Identify which cell holds the provided text, then report its (x, y) central coordinate. 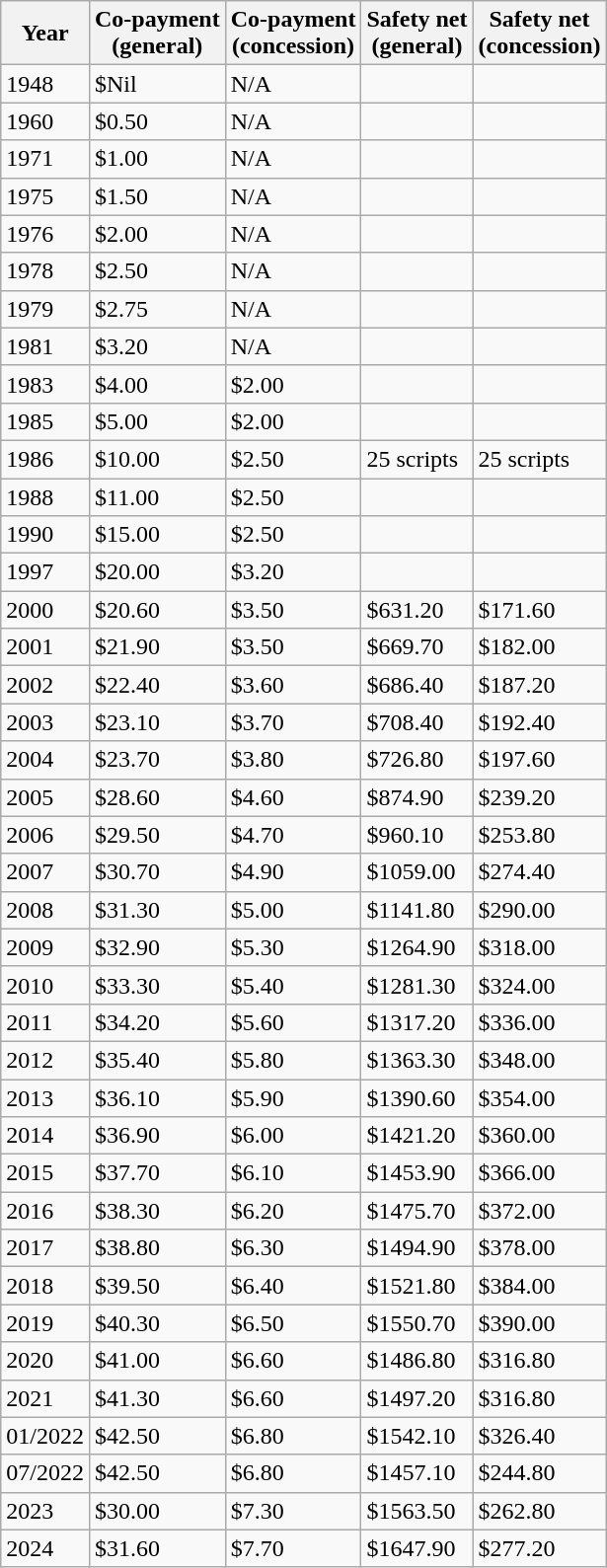
$1264.90 (417, 947)
1990 (45, 535)
$1494.90 (417, 1248)
$7.30 (293, 1511)
$1486.80 (417, 1361)
$1141.80 (417, 910)
$36.10 (157, 1098)
$33.30 (157, 985)
$20.60 (157, 610)
$20.00 (157, 572)
2009 (45, 947)
1985 (45, 421)
$28.60 (157, 797)
$10.00 (157, 459)
$274.40 (539, 872)
$360.00 (539, 1136)
$187.20 (539, 685)
1971 (45, 159)
1978 (45, 271)
2012 (45, 1060)
2005 (45, 797)
$874.90 (417, 797)
$960.10 (417, 835)
1981 (45, 346)
$378.00 (539, 1248)
01/2022 (45, 1436)
2006 (45, 835)
$1647.90 (417, 1548)
$686.40 (417, 685)
$5.30 (293, 947)
$1059.00 (417, 872)
2001 (45, 647)
$29.50 (157, 835)
$5.80 (293, 1060)
2011 (45, 1022)
1948 (45, 84)
2003 (45, 722)
2023 (45, 1511)
$336.00 (539, 1022)
$262.80 (539, 1511)
$348.00 (539, 1060)
$1457.10 (417, 1473)
$6.40 (293, 1286)
$6.10 (293, 1173)
$372.00 (539, 1211)
$1521.80 (417, 1286)
$192.40 (539, 722)
$318.00 (539, 947)
$1550.70 (417, 1323)
2020 (45, 1361)
$631.20 (417, 610)
$171.60 (539, 610)
$39.50 (157, 1286)
07/2022 (45, 1473)
2021 (45, 1398)
2015 (45, 1173)
$197.60 (539, 760)
1976 (45, 234)
$38.30 (157, 1211)
1997 (45, 572)
1986 (45, 459)
Year (45, 34)
$1475.70 (417, 1211)
$366.00 (539, 1173)
$726.80 (417, 760)
$1281.30 (417, 985)
$290.00 (539, 910)
$37.70 (157, 1173)
Safety net (general) (417, 34)
$354.00 (539, 1098)
$239.20 (539, 797)
$4.90 (293, 872)
2018 (45, 1286)
$326.40 (539, 1436)
$5.60 (293, 1022)
$390.00 (539, 1323)
2004 (45, 760)
1975 (45, 196)
$21.90 (157, 647)
$23.10 (157, 722)
$182.00 (539, 647)
$1453.90 (417, 1173)
$277.20 (539, 1548)
$6.30 (293, 1248)
2010 (45, 985)
$36.90 (157, 1136)
Safety net (concession) (539, 34)
$6.50 (293, 1323)
$1497.20 (417, 1398)
2007 (45, 872)
1979 (45, 309)
$253.80 (539, 835)
$324.00 (539, 985)
$3.80 (293, 760)
$6.00 (293, 1136)
$1.00 (157, 159)
2013 (45, 1098)
$23.70 (157, 760)
$41.00 (157, 1361)
$669.70 (417, 647)
$34.20 (157, 1022)
$384.00 (539, 1286)
$35.40 (157, 1060)
$4.60 (293, 797)
$7.70 (293, 1548)
$5.90 (293, 1098)
$11.00 (157, 496)
$32.90 (157, 947)
$0.50 (157, 121)
$22.40 (157, 685)
$6.20 (293, 1211)
$15.00 (157, 535)
2002 (45, 685)
2016 (45, 1211)
$708.40 (417, 722)
Co-payment(general) (157, 34)
$1317.20 (417, 1022)
2019 (45, 1323)
$40.30 (157, 1323)
$31.30 (157, 910)
$1363.30 (417, 1060)
$38.80 (157, 1248)
$4.00 (157, 384)
2000 (45, 610)
$1.50 (157, 196)
$1421.20 (417, 1136)
$5.40 (293, 985)
$2.75 (157, 309)
$Nil (157, 84)
$4.70 (293, 835)
$30.00 (157, 1511)
$1563.50 (417, 1511)
2014 (45, 1136)
2008 (45, 910)
2017 (45, 1248)
$3.70 (293, 722)
1960 (45, 121)
1983 (45, 384)
2024 (45, 1548)
$1542.10 (417, 1436)
1988 (45, 496)
$31.60 (157, 1548)
$30.70 (157, 872)
$3.60 (293, 685)
$1390.60 (417, 1098)
$41.30 (157, 1398)
$244.80 (539, 1473)
Co-payment(concession) (293, 34)
